Search for the cell housing the specified text and yield its [x, y] center coordinate. 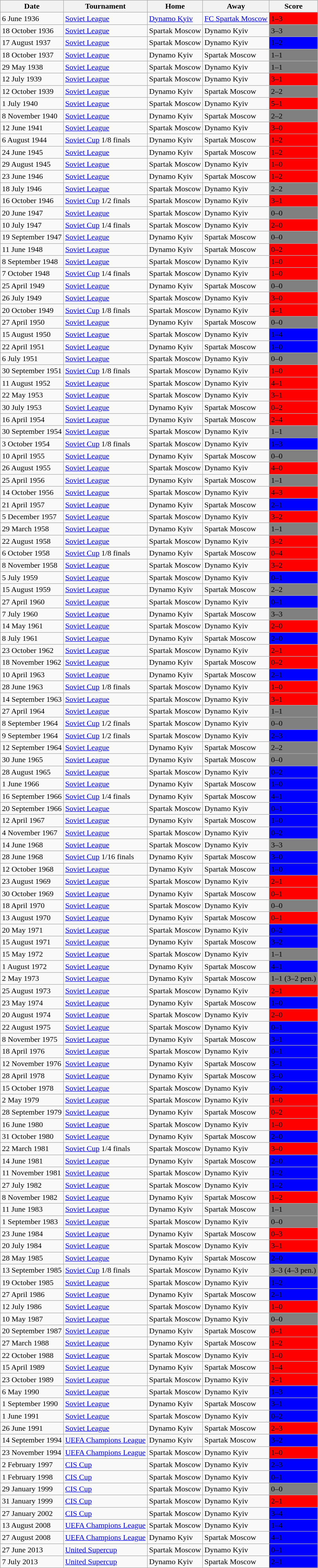
20 September 1966 [32, 808]
16 October 1946 [32, 201]
15 August 1959 [32, 590]
22 May 1953 [32, 395]
23 June 1946 [32, 177]
23 May 1974 [32, 1003]
15 August 1950 [32, 334]
17 August 1937 [32, 43]
12 April 1967 [32, 821]
31 January 1999 [32, 1501]
8 September 1964 [32, 723]
27 June 2013 [32, 1550]
Home [175, 6]
Score [293, 6]
20 July 1984 [32, 1246]
20 October 1949 [32, 310]
13 August 2008 [32, 1526]
31 October 1980 [32, 1137]
12 June 1941 [32, 128]
2 May 1973 [32, 979]
26 August 1955 [32, 468]
19 October 1985 [32, 1282]
8 November 1940 [32, 116]
30 July 1953 [32, 407]
1 September 1990 [32, 1404]
6 July 1951 [32, 359]
28 April 1978 [32, 1076]
9 September 1964 [32, 735]
28 September 1979 [32, 1112]
12 October 1939 [32, 91]
12 July 1986 [32, 1307]
30 June 1965 [32, 760]
18 October 1936 [32, 31]
20 August 1974 [32, 1015]
8 July 1961 [32, 638]
10 May 1987 [32, 1319]
29 August 1945 [32, 164]
20 May 1971 [32, 930]
1 February 1998 [32, 1477]
13 August 1970 [32, 918]
2 February 1997 [32, 1465]
8 November 1958 [32, 565]
18 April 1970 [32, 905]
25 April 1956 [32, 480]
4 November 1967 [32, 833]
26 June 1991 [32, 1428]
15 August 1971 [32, 942]
7 July 2013 [32, 1562]
13 September 1985 [32, 1270]
5 December 1957 [32, 517]
6 October 1958 [32, 553]
19 September 1947 [32, 237]
12 July 1939 [32, 79]
1 August 1972 [32, 966]
27 April 1964 [32, 711]
0–4 [293, 553]
23 November 1994 [32, 1452]
4–0 [293, 468]
23 October 1989 [32, 1380]
24 June 1945 [32, 152]
28 August 1965 [32, 772]
11 June 1948 [32, 249]
2–4 [293, 420]
11 August 1952 [32, 383]
Tournament [105, 6]
15 October 1978 [32, 1088]
6 June 1936 [32, 19]
1 September 1983 [32, 1222]
28 June 1968 [32, 857]
14 September 1994 [32, 1440]
12 October 1968 [32, 869]
8 November 1975 [32, 1039]
28 May 1985 [32, 1258]
8 September 1948 [32, 261]
18 November 1962 [32, 663]
27 April 1960 [32, 602]
27 January 2002 [32, 1513]
30 October 1969 [32, 893]
27 July 1982 [32, 1185]
20 September 1987 [32, 1331]
Soviet Cup 1/16 finals [105, 857]
14 June 1981 [32, 1161]
30 September 1954 [32, 432]
27 April 1986 [32, 1294]
18 April 1976 [32, 1051]
14 October 1956 [32, 492]
3 October 1954 [32, 444]
FC Spartak Moscow [236, 19]
22 August 1975 [32, 1027]
8 November 1982 [32, 1197]
20 June 1947 [32, 213]
6 May 1990 [32, 1392]
10 April 1963 [32, 675]
22 March 1981 [32, 1149]
11 June 1983 [32, 1209]
16 April 1954 [32, 420]
10 April 1955 [32, 456]
7 July 1960 [32, 614]
2 May 1979 [32, 1100]
23 October 1962 [32, 650]
28 June 1963 [32, 687]
14 June 1968 [32, 845]
4–3 [293, 492]
27 March 1988 [32, 1343]
22 August 1958 [32, 541]
22 April 1951 [32, 346]
Away [236, 6]
10 July 1947 [32, 225]
21 April 1957 [32, 504]
23 June 1984 [32, 1234]
1–1 (3–2 pen.) [293, 979]
18 July 1946 [32, 189]
25 April 1949 [32, 286]
3–3 (4–3 pen.) [293, 1270]
1 June 1966 [32, 784]
1 July 1940 [32, 103]
23 August 1969 [32, 881]
29 March 1958 [32, 529]
29 January 1999 [32, 1489]
12 September 1964 [32, 748]
1 June 1991 [32, 1416]
27 August 2008 [32, 1538]
14 September 1963 [32, 699]
14 May 1961 [32, 626]
5 July 1959 [32, 578]
12 November 1976 [32, 1064]
6 August 1944 [32, 140]
25 August 1973 [32, 991]
7 October 1948 [32, 274]
0–3 [293, 1234]
27 April 1950 [32, 322]
3–4 [293, 1513]
15 May 1972 [32, 954]
18 October 1937 [32, 55]
30 September 1951 [32, 371]
29 May 1938 [32, 67]
11 November 1981 [32, 1173]
22 October 1988 [32, 1355]
Date [32, 6]
16 June 1980 [32, 1124]
26 July 1949 [32, 298]
16 September 1966 [32, 796]
15 April 1989 [32, 1367]
5–1 [293, 103]
